Locate the cell with the specified text and output its (X, Y) center coordinate. 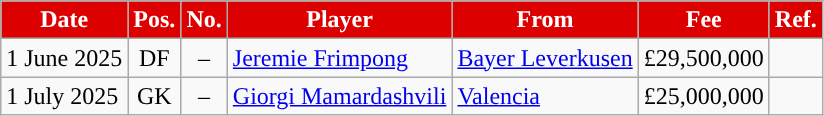
No. (204, 20)
Jeremie Frimpong (340, 58)
1 July 2025 (64, 96)
1 June 2025 (64, 58)
Bayer Leverkusen (545, 58)
From (545, 20)
£29,500,000 (704, 58)
Ref. (796, 20)
Fee (704, 20)
Player (340, 20)
£25,000,000 (704, 96)
DF (154, 58)
Date (64, 20)
GK (154, 96)
Pos. (154, 20)
Giorgi Mamardashvili (340, 96)
Valencia (545, 96)
